Capture the cell that displays the provided text and extract its [x, y] central coordinate. 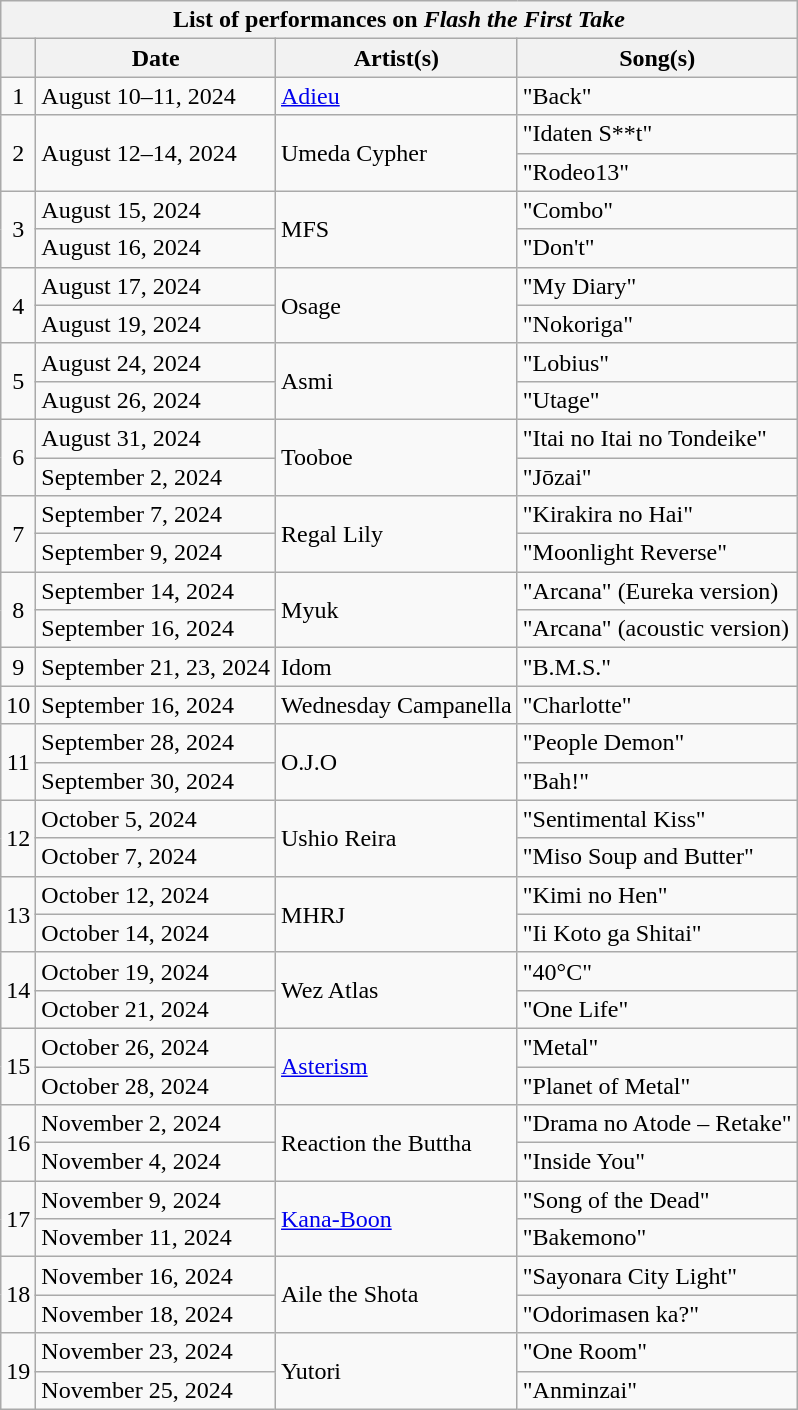
October 14, 2024 [156, 933]
Date [156, 58]
1 [18, 96]
October 28, 2024 [156, 1085]
Asterism [397, 1066]
"Itai no Itai no Tondeike" [657, 438]
"B.M.S." [657, 667]
November 11, 2024 [156, 1238]
"Song of the Dead" [657, 1200]
"Rodeo13" [657, 172]
"Bakemono" [657, 1238]
Ushio Reira [397, 838]
"Metal" [657, 1047]
Umeda Cypher [397, 153]
3 [18, 229]
Song(s) [657, 58]
Tooboe [397, 457]
"Charlotte" [657, 705]
"Moonlight Reverse" [657, 553]
10 [18, 705]
"Combo" [657, 210]
August 10–11, 2024 [156, 96]
Wednesday Campanella [397, 705]
"Utage" [657, 400]
18 [18, 1295]
"Bah!" [657, 781]
Asmi [397, 381]
August 26, 2024 [156, 400]
August 16, 2024 [156, 248]
"Planet of Metal" [657, 1085]
"Drama no Atode – Retake" [657, 1124]
2 [18, 153]
August 12–14, 2024 [156, 153]
Myuk [397, 610]
MFS [397, 229]
19 [18, 1371]
13 [18, 914]
MHRJ [397, 914]
September 2, 2024 [156, 477]
Osage [397, 305]
"Anminzai" [657, 1390]
17 [18, 1219]
November 4, 2024 [156, 1162]
"People Demon" [657, 743]
"Jōzai" [657, 477]
October 26, 2024 [156, 1047]
Yutori [397, 1371]
November 2, 2024 [156, 1124]
"Kirakira no Hai" [657, 515]
"Arcana" (acoustic version) [657, 629]
September 7, 2024 [156, 515]
"Nokoriga" [657, 324]
"Don't" [657, 248]
November 16, 2024 [156, 1276]
7 [18, 534]
"Sentimental Kiss" [657, 819]
"40°C" [657, 971]
"One Room" [657, 1352]
August 17, 2024 [156, 286]
"Kimi no Hen" [657, 895]
"Back" [657, 96]
"Ii Koto ga Shitai" [657, 933]
August 24, 2024 [156, 362]
"Lobius" [657, 362]
16 [18, 1143]
October 5, 2024 [156, 819]
12 [18, 838]
"Sayonara City Light" [657, 1276]
6 [18, 457]
October 19, 2024 [156, 971]
November 25, 2024 [156, 1390]
8 [18, 610]
"Miso Soup and Butter" [657, 857]
September 30, 2024 [156, 781]
August 31, 2024 [156, 438]
August 19, 2024 [156, 324]
11 [18, 762]
August 15, 2024 [156, 210]
November 18, 2024 [156, 1314]
"Odorimasen ka?" [657, 1314]
Idom [397, 667]
"Inside You" [657, 1162]
15 [18, 1066]
September 9, 2024 [156, 553]
Wez Atlas [397, 990]
October 21, 2024 [156, 1009]
"Idaten S**t" [657, 134]
Adieu [397, 96]
9 [18, 667]
Artist(s) [397, 58]
October 7, 2024 [156, 857]
Kana-Boon [397, 1219]
List of performances on Flash the First Take [399, 20]
5 [18, 381]
4 [18, 305]
"Arcana" (Eureka version) [657, 591]
September 14, 2024 [156, 591]
Aile the Shota [397, 1295]
October 12, 2024 [156, 895]
"One Life" [657, 1009]
November 9, 2024 [156, 1200]
O.J.O [397, 762]
"My Diary" [657, 286]
September 28, 2024 [156, 743]
November 23, 2024 [156, 1352]
Regal Lily [397, 534]
14 [18, 990]
Reaction the Buttha [397, 1143]
September 21, 23, 2024 [156, 667]
